Extract the (x, y) coordinate from the center of the cell holding the provided text.  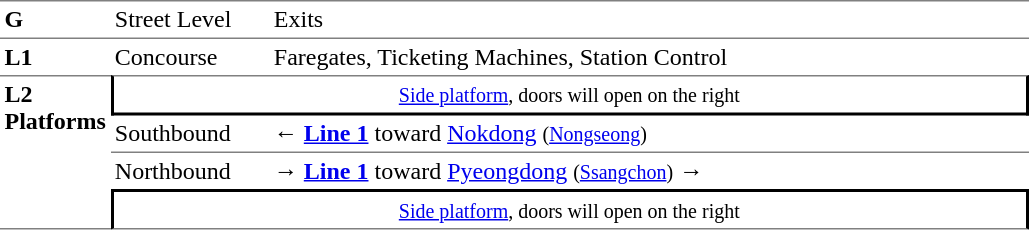
Northbound (190, 171)
Exits (648, 20)
Faregates, Ticketing Machines, Station Control (648, 57)
Concourse (190, 57)
→ Line 1 toward Pyeongdong (Ssangchon) → (648, 171)
L1 (55, 57)
Street Level (190, 20)
L2Platforms (55, 152)
← Line 1 toward Nokdong (Nongseong) (648, 135)
Southbound (190, 135)
G (55, 20)
